Provide the [x, y] coordinate of the cell's center where the given text is located.  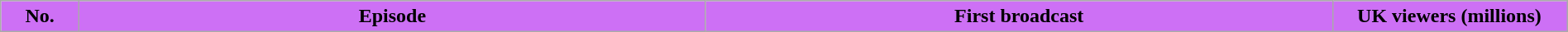
First broadcast [1019, 16]
UK viewers (millions) [1450, 16]
No. [40, 16]
Episode [392, 16]
